Locate the cell with the specified text and output its (x, y) center coordinate. 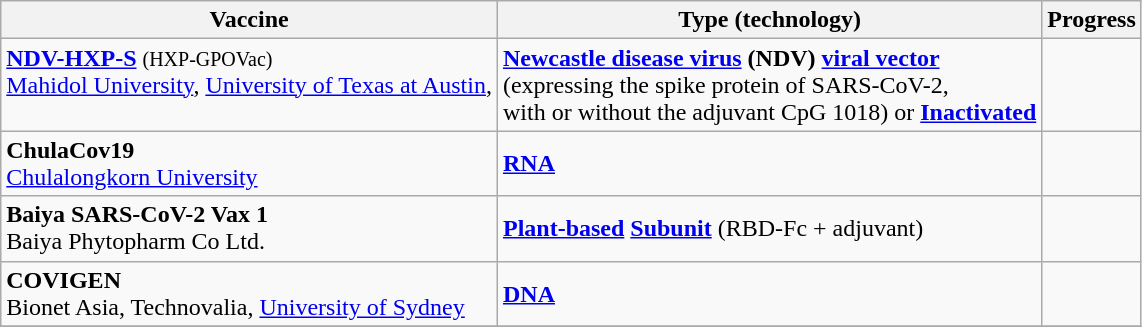
DNA (769, 294)
Vaccine (250, 20)
NDV-HXP-S (HXP-GPOVac) Mahidol University, University of Texas at Austin, (250, 85)
Plant-based Subunit (RBD-Fc + adjuvant) (769, 228)
Progress (1092, 20)
COVIGENBionet Asia, Technovalia, University of Sydney (250, 294)
Newcastle disease virus (NDV) viral vector (expressing the spike protein of SARS-CoV-2, with or without the adjuvant CpG 1018) or Inactivated (769, 85)
RNA (769, 164)
Baiya SARS-CoV-2 Vax 1Baiya Phytopharm Co Ltd. (250, 228)
Type (technology) (769, 20)
ChulaCov19Chulalongkorn University (250, 164)
